Search for the cell housing the specified text and yield its (X, Y) center coordinate. 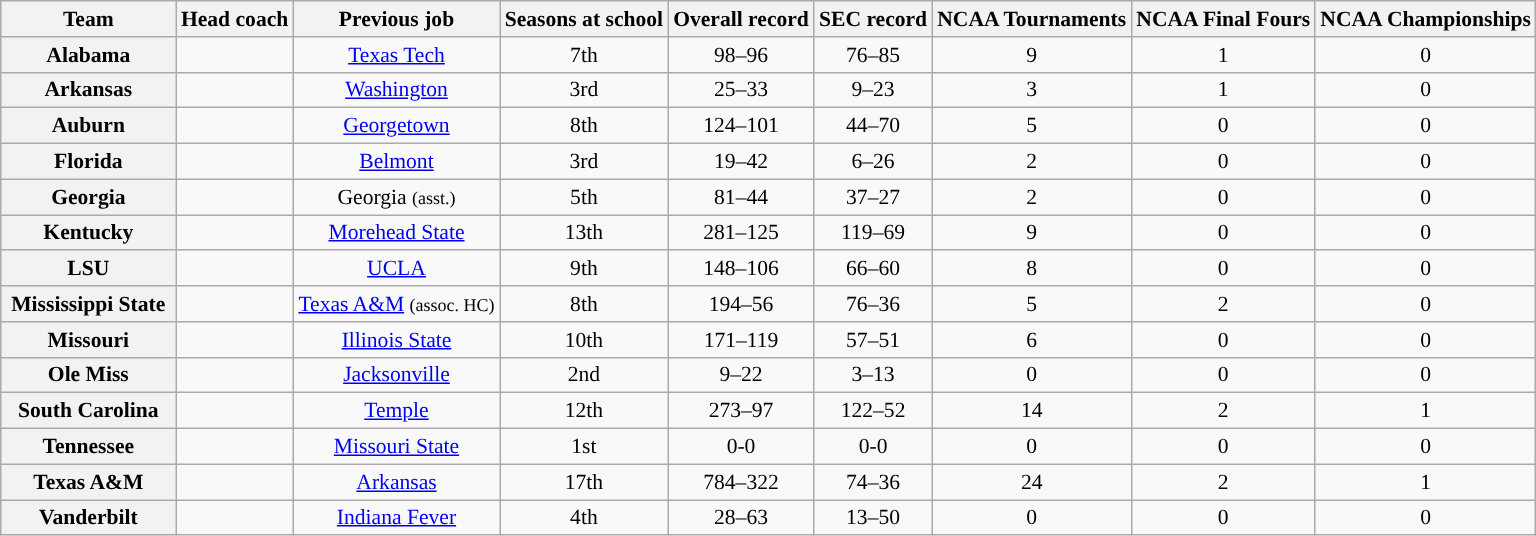
UCLA (396, 269)
Indiana Fever (396, 518)
1st (584, 447)
Texas Tech (396, 55)
281–125 (741, 233)
3 (1032, 90)
13th (584, 233)
194–56 (741, 304)
Overall record (741, 19)
NCAA Championships (1426, 19)
9th (584, 269)
5th (584, 197)
Auburn (88, 126)
14 (1032, 411)
74–36 (873, 482)
Previous job (396, 19)
Georgia (88, 197)
24 (1032, 482)
Morehead State (396, 233)
Kentucky (88, 233)
66–60 (873, 269)
South Carolina (88, 411)
13–50 (873, 518)
17th (584, 482)
4th (584, 518)
784–322 (741, 482)
124–101 (741, 126)
44–70 (873, 126)
Florida (88, 162)
81–44 (741, 197)
76–36 (873, 304)
28–63 (741, 518)
98–96 (741, 55)
7th (584, 55)
6 (1032, 340)
Missouri State (396, 447)
Ole Miss (88, 375)
NCAA Tournaments (1032, 19)
Illinois State (396, 340)
Head coach (234, 19)
148–106 (741, 269)
171–119 (741, 340)
9–22 (741, 375)
Texas A&M (assoc. HC) (396, 304)
NCAA Final Fours (1223, 19)
3–13 (873, 375)
SEC record (873, 19)
Alabama (88, 55)
Tennessee (88, 447)
Temple (396, 411)
2nd (584, 375)
25–33 (741, 90)
19–42 (741, 162)
273–97 (741, 411)
Washington (396, 90)
122–52 (873, 411)
Missouri (88, 340)
Texas A&M (88, 482)
Georgia (asst.) (396, 197)
LSU (88, 269)
8 (1032, 269)
Jacksonville (396, 375)
57–51 (873, 340)
6–26 (873, 162)
12th (584, 411)
119–69 (873, 233)
37–27 (873, 197)
Vanderbilt (88, 518)
Belmont (396, 162)
Georgetown (396, 126)
76–85 (873, 55)
Seasons at school (584, 19)
9–23 (873, 90)
10th (584, 340)
Mississippi State (88, 304)
Team (88, 19)
